Capture the cell that displays the provided text and extract its [x, y] central coordinate. 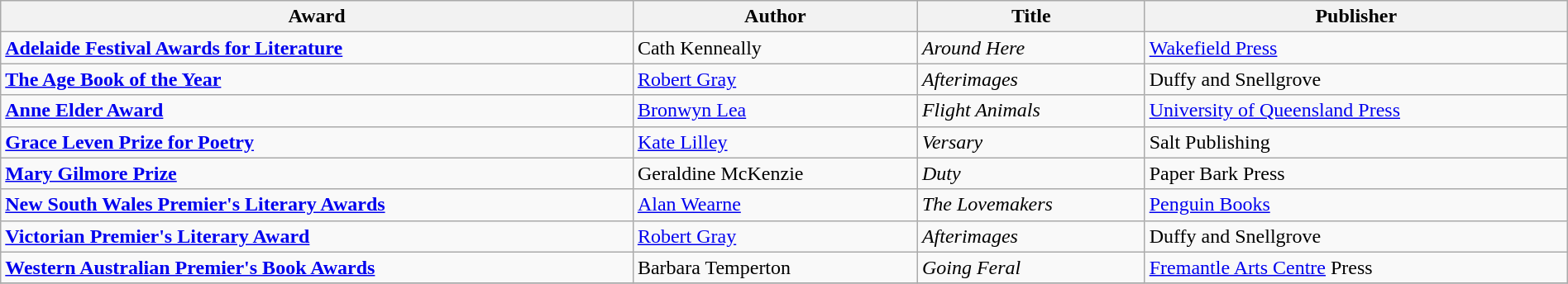
Fremantle Arts Centre Press [1356, 267]
Western Australian Premier's Book Awards [318, 267]
Geraldine McKenzie [775, 173]
Bronwyn Lea [775, 111]
Duty [1030, 173]
Anne Elder Award [318, 111]
The Age Book of the Year [318, 79]
Publisher [1356, 17]
Wakefield Press [1356, 48]
The Lovemakers [1030, 205]
Barbara Temperton [775, 267]
Adelaide Festival Awards for Literature [318, 48]
Flight Animals [1030, 111]
Kate Lilley [775, 142]
Around Here [1030, 48]
Salt Publishing [1356, 142]
Grace Leven Prize for Poetry [318, 142]
Title [1030, 17]
Author [775, 17]
Mary Gilmore Prize [318, 173]
Award [318, 17]
University of Queensland Press [1356, 111]
Victorian Premier's Literary Award [318, 236]
Alan Wearne [775, 205]
Going Feral [1030, 267]
Penguin Books [1356, 205]
Cath Kenneally [775, 48]
New South Wales Premier's Literary Awards [318, 205]
Paper Bark Press [1356, 173]
Versary [1030, 142]
